Pinpoint the cell where the given text exists, returning its [X, Y] midpoint coordinate. 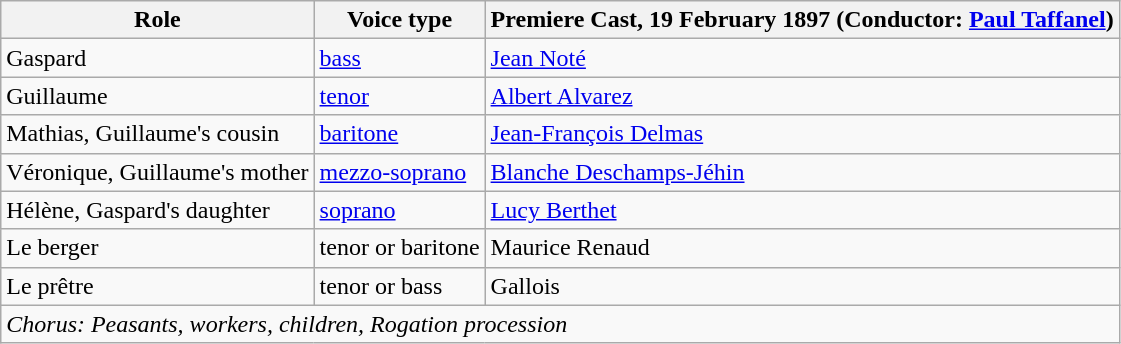
soprano [400, 210]
mezzo-soprano [400, 172]
Le prêtre [158, 286]
Le berger [158, 248]
Hélène, Gaspard's daughter [158, 210]
Véronique, Guillaume's mother [158, 172]
Voice type [400, 20]
Blanche Deschamps-Jéhin [802, 172]
Guillaume [158, 96]
Gallois [802, 286]
Maurice Renaud [802, 248]
bass [400, 58]
Lucy Berthet [802, 210]
tenor or bass [400, 286]
Premiere Cast, 19 February 1897 (Conductor: Paul Taffanel) [802, 20]
Jean-François Delmas [802, 134]
Jean Noté [802, 58]
Gaspard [158, 58]
tenor [400, 96]
tenor or baritone [400, 248]
baritone [400, 134]
Role [158, 20]
Chorus: Peasants, workers, children, Rogation procession [560, 324]
Albert Alvarez [802, 96]
Mathias, Guillaume's cousin [158, 134]
